Scan for the cell matching the given text and deliver its (X, Y) coordinate at center. 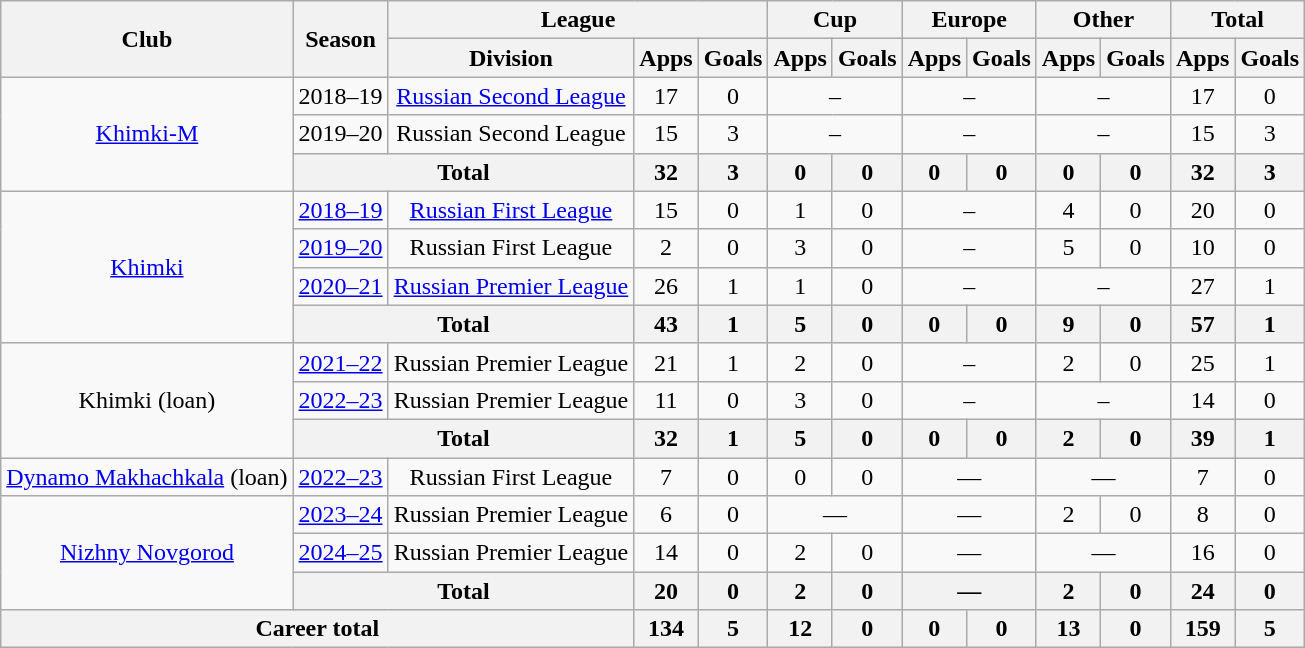
2020–21 (340, 286)
16 (1202, 553)
Other (1103, 20)
Nizhny Novgorod (147, 553)
Career total (318, 629)
Khimki (loan) (147, 400)
27 (1202, 286)
2021–22 (340, 362)
11 (666, 400)
159 (1202, 629)
13 (1068, 629)
8 (1202, 515)
Division (511, 58)
10 (1202, 248)
43 (666, 324)
Dynamo Makhachkala (loan) (147, 477)
12 (800, 629)
Club (147, 39)
4 (1068, 210)
21 (666, 362)
Europe (969, 20)
2023–24 (340, 515)
39 (1202, 438)
134 (666, 629)
6 (666, 515)
26 (666, 286)
24 (1202, 591)
57 (1202, 324)
League (578, 20)
Cup (835, 20)
Khimki-M (147, 134)
Khimki (147, 267)
9 (1068, 324)
2024–25 (340, 553)
25 (1202, 362)
Season (340, 39)
